Scan for the cell matching the given text and deliver its [x, y] coordinate at center. 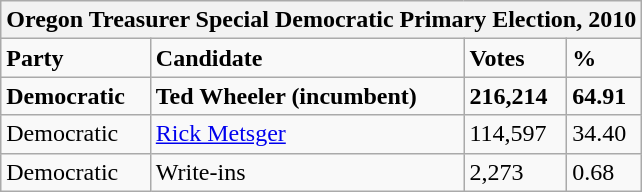
34.40 [604, 134]
216,214 [516, 96]
Ted Wheeler (incumbent) [307, 96]
Candidate [307, 58]
2,273 [516, 172]
Oregon Treasurer Special Democratic Primary Election, 2010 [322, 20]
Rick Metsger [307, 134]
Party [76, 58]
Votes [516, 58]
% [604, 58]
114,597 [516, 134]
64.91 [604, 96]
Write-ins [307, 172]
0.68 [604, 172]
